Scan for the cell matching the given text and deliver its (X, Y) coordinate at center. 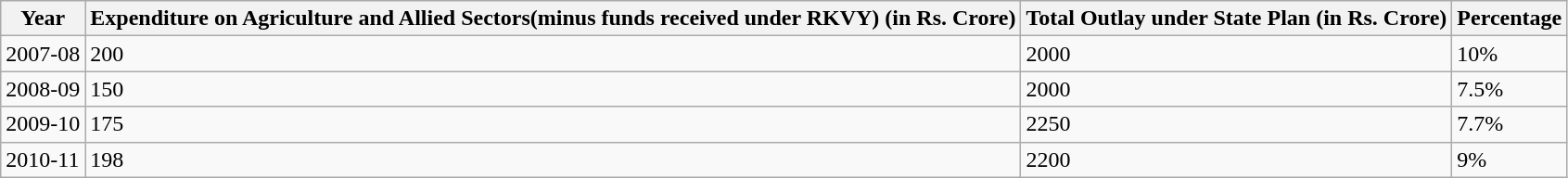
9% (1510, 159)
2008-09 (43, 89)
2010-11 (43, 159)
Total Outlay under State Plan (in Rs. Crore) (1237, 19)
198 (553, 159)
150 (553, 89)
10% (1510, 54)
2007-08 (43, 54)
7.5% (1510, 89)
Percentage (1510, 19)
7.7% (1510, 124)
175 (553, 124)
Year (43, 19)
2009-10 (43, 124)
2200 (1237, 159)
2250 (1237, 124)
Expenditure on Agriculture and Allied Sectors(minus funds received under RKVY) (in Rs. Crore) (553, 19)
200 (553, 54)
